Detect which cell encompasses the target text, then output its [X, Y] center coordinate. 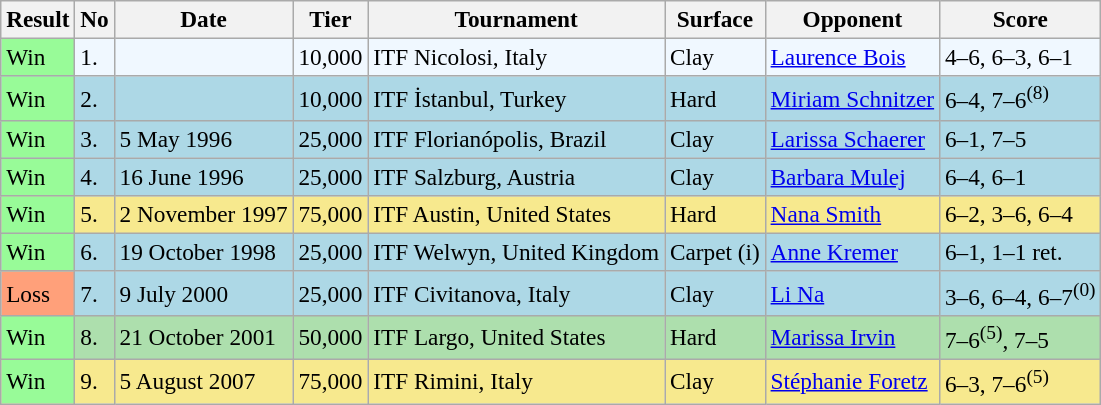
7. [94, 293]
6–4, 7–6(8) [1020, 98]
Date [204, 19]
Marissa Irvin [852, 337]
4. [94, 177]
Tournament [516, 19]
ITF Rimini, Italy [516, 381]
ITF Salzburg, Austria [516, 177]
1. [94, 57]
5 August 2007 [204, 381]
5. [94, 214]
6–1, 1–1 ret. [1020, 252]
6. [94, 252]
Miriam Schnitzer [852, 98]
ITF Civitanova, Italy [516, 293]
19 October 1998 [204, 252]
ITF Austin, United States [516, 214]
3–6, 6–4, 6–7(0) [1020, 293]
ITF İstanbul, Turkey [516, 98]
5 May 1996 [204, 139]
2. [94, 98]
8. [94, 337]
7–6(5), 7–5 [1020, 337]
Stéphanie Foretz [852, 381]
16 June 1996 [204, 177]
ITF Nicolosi, Italy [516, 57]
Carpet (i) [716, 252]
Tier [330, 19]
9 July 2000 [204, 293]
6–4, 6–1 [1020, 177]
Laurence Bois [852, 57]
Opponent [852, 19]
Barbara Mulej [852, 177]
Anne Kremer [852, 252]
2 November 1997 [204, 214]
ITF Largo, United States [516, 337]
6–1, 7–5 [1020, 139]
No [94, 19]
Nana Smith [852, 214]
Result [38, 19]
Larissa Schaerer [852, 139]
6–3, 7–6(5) [1020, 381]
Li Na [852, 293]
50,000 [330, 337]
9. [94, 381]
Surface [716, 19]
ITF Welwyn, United Kingdom [516, 252]
21 October 2001 [204, 337]
6–2, 3–6, 6–4 [1020, 214]
3. [94, 139]
Score [1020, 19]
Loss [38, 293]
ITF Florianópolis, Brazil [516, 139]
4–6, 6–3, 6–1 [1020, 57]
